Return the (x, y) coordinate for the center point of the cell that contains the specified text.  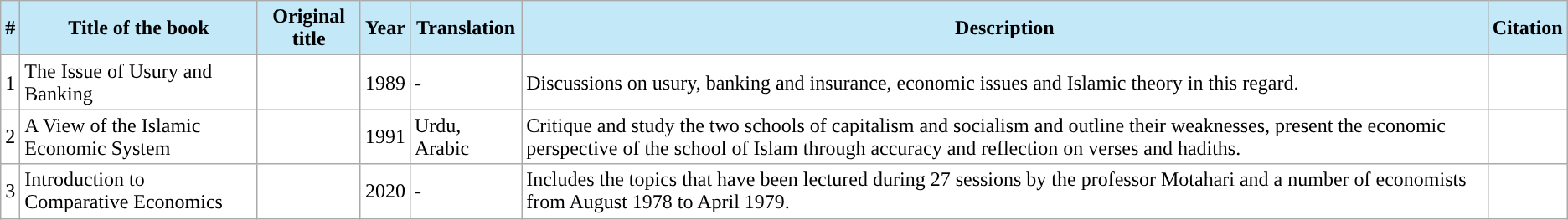
A View of the Islamic Economic System (139, 137)
Introduction to Comparative Economics (139, 191)
Includes the topics that have been lectured during 27 sessions by the professor Motahari and a number of economists from August 1978 to April 1979. (1005, 191)
Year (385, 28)
Discussions on usury, banking and insurance, economic issues and Islamic theory in this regard. (1005, 82)
Title of the book (139, 28)
Translation (466, 28)
The Issue of Usury and Banking (139, 82)
2 (10, 137)
1 (10, 82)
Original title (308, 28)
Urdu, Arabic (466, 137)
Citation (1528, 28)
Description (1005, 28)
2020 (385, 191)
1989 (385, 82)
3 (10, 191)
1991 (385, 137)
# (10, 28)
